Capture the cell that displays the provided text and extract its (x, y) central coordinate. 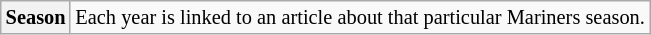
Season (36, 17)
Each year is linked to an article about that particular Mariners season. (360, 17)
